Output the [x, y] coordinate of the center of the cell containing the given text.  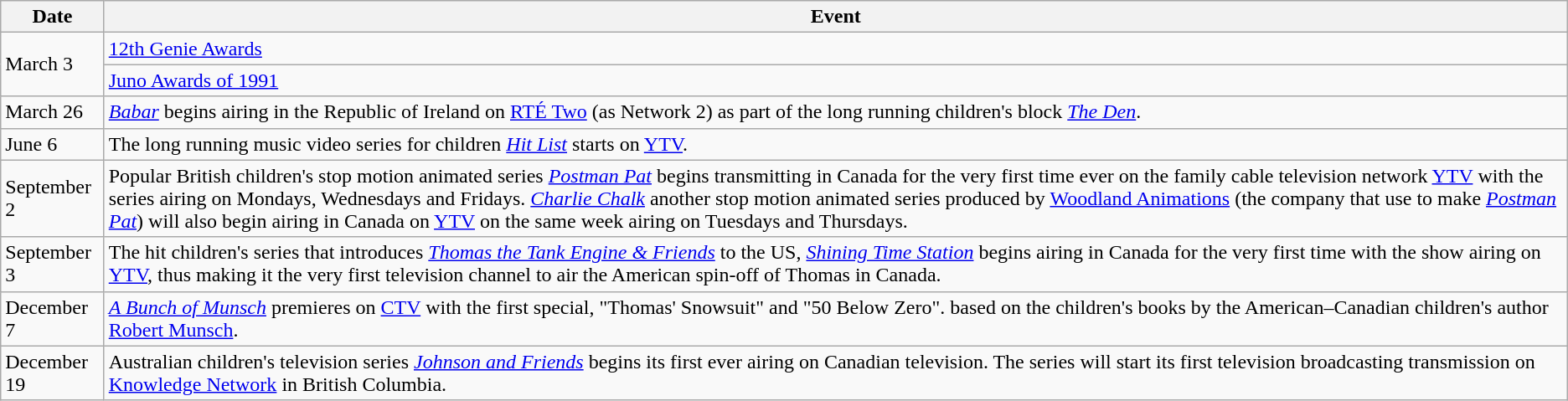
September 3 [52, 265]
The long running music video series for children Hit List starts on YTV. [836, 144]
March 26 [52, 112]
Babar begins airing in the Republic of Ireland on RTÉ Two (as Network 2) as part of the long running children's block The Den. [836, 112]
June 6 [52, 144]
Event [836, 17]
12th Genie Awards [836, 49]
December 7 [52, 318]
Date [52, 17]
September 2 [52, 198]
Juno Awards of 1991 [836, 80]
December 19 [52, 373]
March 3 [52, 64]
